Locate the cell with the specified text and output its [x, y] center coordinate. 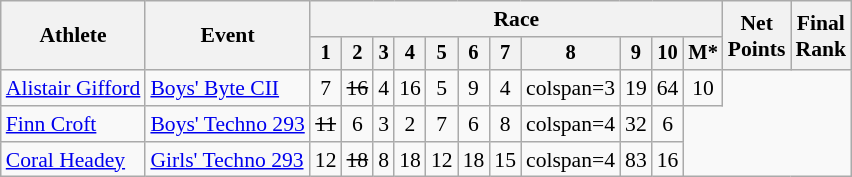
NetPoints [757, 36]
Boys' Techno 293 [227, 124]
colspan=4 [570, 124]
1 [326, 54]
32 [636, 124]
Boys' Byte CII [227, 88]
Alistair Gifford [74, 88]
Final Rank [820, 36]
Athlete [74, 36]
64 [668, 88]
Race [516, 19]
colspan=3 [570, 88]
11 [326, 124]
Event [227, 36]
Finn Croft [74, 124]
M* [702, 54]
19 [636, 88]
